Search for the cell housing the specified text and yield its [X, Y] center coordinate. 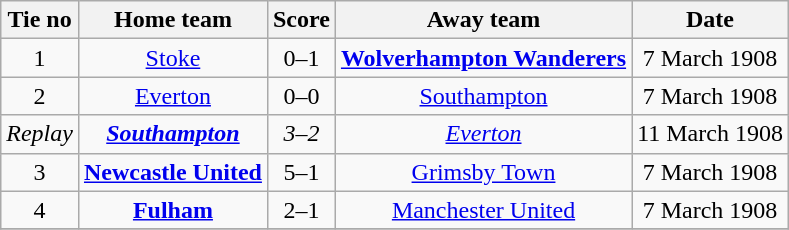
3 [40, 172]
Home team [172, 20]
Grimsby Town [483, 172]
0–1 [301, 58]
0–0 [301, 96]
11 March 1908 [710, 134]
5–1 [301, 172]
Stoke [172, 58]
Score [301, 20]
Wolverhampton Wanderers [483, 58]
3–2 [301, 134]
Fulham [172, 210]
2 [40, 96]
Away team [483, 20]
1 [40, 58]
Tie no [40, 20]
Newcastle United [172, 172]
4 [40, 210]
2–1 [301, 210]
Date [710, 20]
Manchester United [483, 210]
Replay [40, 134]
